From the cell containing the given text, extract its center point as [x, y] coordinate. 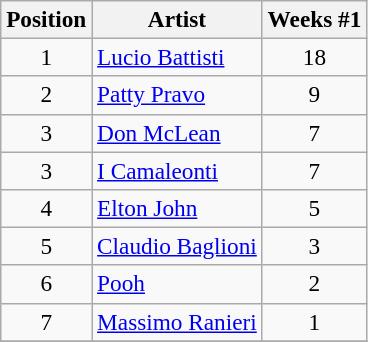
I Camaleonti [177, 170]
Weeks #1 [314, 19]
Elton John [177, 208]
Patty Pravo [177, 95]
18 [314, 57]
6 [46, 284]
Lucio Battisti [177, 57]
Artist [177, 19]
Pooh [177, 284]
Don McLean [177, 133]
Massimo Ranieri [177, 322]
9 [314, 95]
Claudio Baglioni [177, 246]
Position [46, 19]
4 [46, 208]
